Scan for the cell matching the given text and deliver its (x, y) coordinate at center. 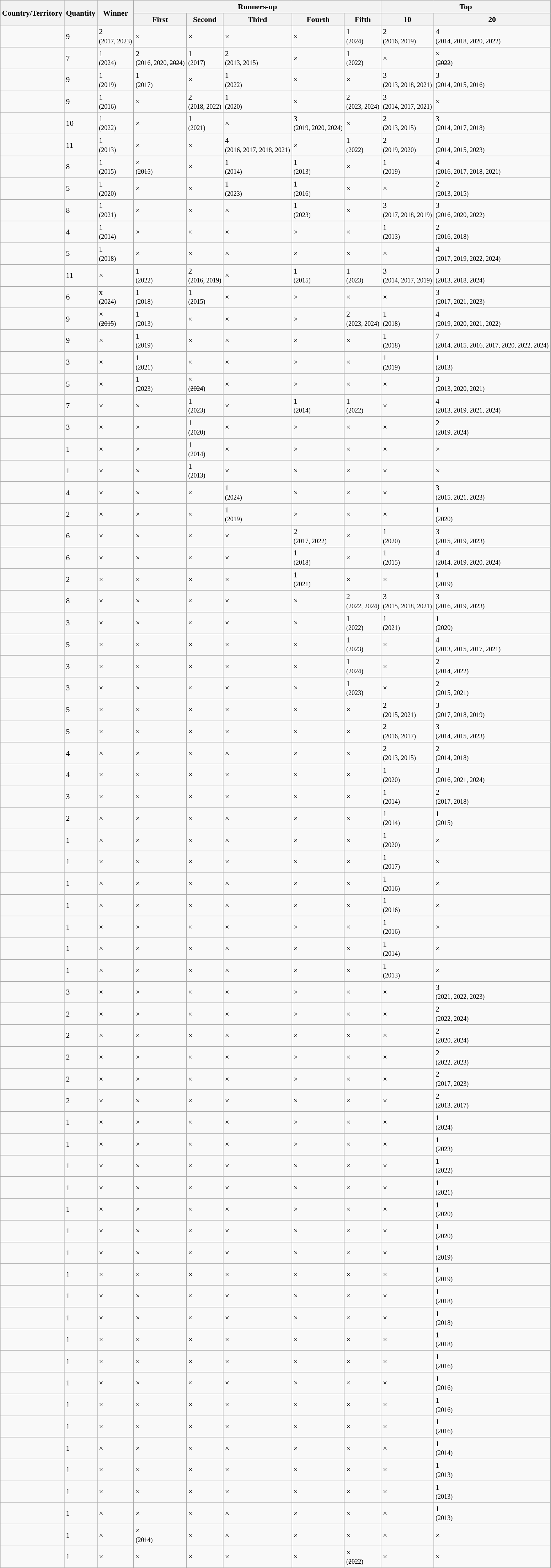
2(2014, 2018) (492, 753)
3(2015, 2018, 2021) (407, 601)
4(2013, 2015, 2017, 2021) (492, 645)
3(2019, 2020, 2024) (318, 124)
2(2022, 2023) (492, 1057)
Second (205, 20)
3(2015, 2021, 2023) (492, 492)
Fifth (363, 20)
2(2019, 2024) (492, 428)
2(2019, 2020) (407, 145)
4(2014, 2019, 2020, 2024) (492, 558)
First (160, 20)
3(2017, 2021, 2023) (492, 297)
2(2020, 2024) (492, 1035)
×(2014) (160, 1535)
2(2013, 2017) (492, 1101)
2(2017, 2018) (492, 797)
3(2013, 2020, 2021) (492, 384)
2(2018, 2022) (205, 102)
3(2014, 2017, 2021) (407, 102)
3(2016, 2020, 2022) (492, 210)
×(2024) (205, 384)
Fourth (318, 20)
Quantity (80, 13)
4(2017, 2019, 2022, 2024) (492, 254)
2(2016, 2017) (407, 731)
3(2014, 2015, 2016) (492, 80)
20 (492, 20)
Runners-up (257, 7)
7(2014, 2015, 2016, 2017, 2020, 2022, 2024) (492, 340)
4(2019, 2020, 2021, 2022) (492, 319)
x(2024) (115, 297)
2(2014, 2022) (492, 667)
2(2017, 2022) (318, 536)
Third (257, 20)
3(2013, 2018, 2024) (492, 276)
4(2013, 2019, 2021, 2024) (492, 406)
2(2016, 2018) (492, 232)
Country/Territory (32, 13)
3(2016, 2019, 2023) (492, 601)
3(2014, 2017, 2018) (492, 124)
2(2016, 2020, 2024) (160, 58)
3(2021, 2022, 2023) (492, 992)
4(2014, 2018, 2020, 2022) (492, 36)
3(2014, 2017, 2019) (407, 276)
Winner (115, 13)
3(2016, 2021, 2024) (492, 775)
3(2015, 2019, 2023) (492, 536)
3(2013, 2018, 2021) (407, 80)
Top (466, 7)
